Search for the cell housing the specified text and yield its [X, Y] center coordinate. 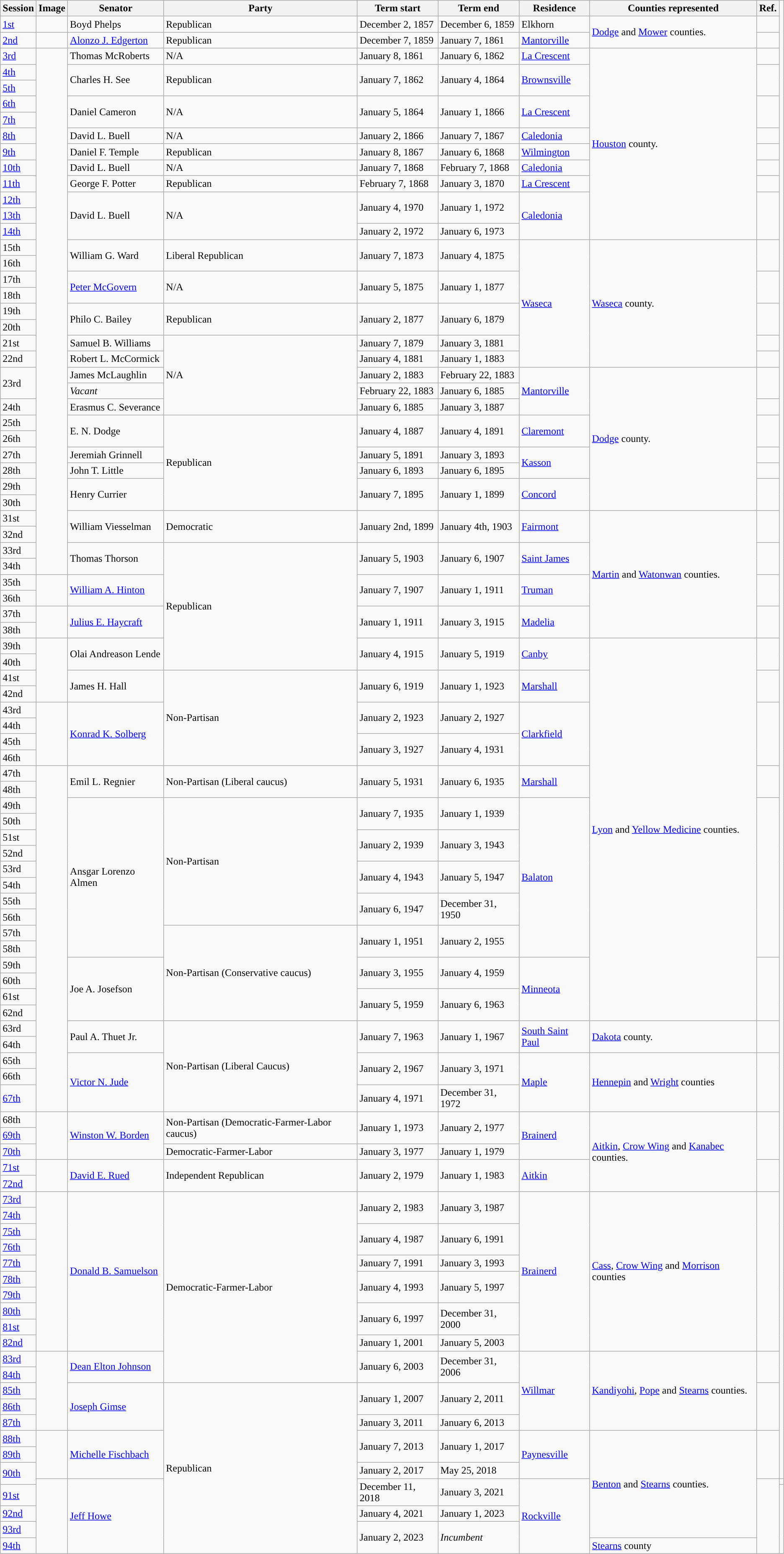
January 7, 1963 [398, 1037]
January 6, 1947 [398, 909]
January 1, 1923 [479, 686]
5th [18, 88]
Fairmont [554, 527]
48th [18, 790]
57th [18, 933]
Aitkin [554, 1175]
Truman [554, 590]
70th [18, 1151]
David E. Rued [116, 1175]
December 7, 1859 [398, 40]
Cass, Crow Wing and Morrison counties [673, 1271]
December 31, 2006 [479, 1367]
Elkhorn [554, 24]
82nd [18, 1343]
January 4, 1971 [398, 1098]
January 6, 1879 [479, 319]
January 3, 1987 [479, 1207]
24th [18, 407]
January 3, 1955 [398, 973]
Madelia [554, 622]
87th [18, 1422]
December 11, 2018 [398, 1492]
Maple [554, 1082]
25th [18, 423]
Independent Republican [260, 1175]
26th [18, 439]
Paynesville [554, 1454]
30th [18, 503]
33rd [18, 550]
8th [18, 136]
January 4, 2021 [398, 1514]
January 3, 1881 [479, 343]
19th [18, 311]
January 5, 2003 [479, 1343]
January 6, 1862 [479, 56]
Dean Elton Johnson [116, 1367]
Julius E. Haycraft [116, 622]
December 31, 1950 [479, 909]
Dakota county. [673, 1037]
Term end [479, 8]
January 7, 1991 [398, 1263]
January 3, 1927 [398, 750]
46th [18, 758]
January 4, 1959 [479, 973]
January 4, 1915 [398, 654]
Daniel F. Temple [116, 152]
27th [18, 454]
January 3, 2021 [479, 1492]
January 5, 1891 [398, 454]
39th [18, 646]
January 6, 1973 [479, 232]
Victor N. Jude [116, 1082]
Paul A. Thuet Jr. [116, 1037]
15th [18, 248]
Peter McGovern [116, 287]
January 1, 1866 [479, 112]
January 1, 2001 [398, 1343]
6th [18, 104]
January 2, 1927 [479, 718]
90th [18, 1474]
Non-Partisan (Democratic-Farmer-Labor caucus) [260, 1128]
January 2, 1939 [398, 845]
16th [18, 263]
69th [18, 1136]
January 3, 1943 [479, 845]
January 5, 1947 [479, 877]
47th [18, 774]
68th [18, 1120]
December 6, 1859 [479, 24]
Hennepin and Wright counties [673, 1082]
18th [18, 295]
January 6, 1919 [398, 686]
January 6, 1997 [398, 1319]
1st [18, 24]
January 2, 1883 [398, 375]
38th [18, 630]
85th [18, 1391]
January 3, 1993 [479, 1263]
91st [18, 1495]
January 6, 1893 [398, 471]
Philo C. Bailey [116, 319]
James H. Hall [116, 686]
January 3, 1893 [479, 454]
Alonzo J. Edgerton [116, 40]
January 7, 1907 [398, 590]
3rd [18, 56]
January 2, 1972 [398, 232]
Jeff Howe [116, 1516]
88th [18, 1438]
January 5, 1875 [398, 287]
Waseca county. [673, 303]
January 6, 1868 [479, 152]
13th [18, 216]
Democratic [260, 527]
77th [18, 1263]
January 4, 1970 [398, 208]
22nd [18, 359]
21st [18, 343]
January 4, 1931 [479, 750]
94th [18, 1546]
William A. Hinton [116, 590]
Winston W. Borden [116, 1136]
Party [260, 8]
January 1, 1983 [479, 1175]
Boyd Phelps [116, 24]
Dodge county. [673, 439]
83rd [18, 1359]
January 2, 2023 [398, 1538]
Claremont [554, 431]
James McLaughlin [116, 375]
South Saint Paul [554, 1037]
Term start [398, 8]
63rd [18, 1029]
Rockville [554, 1516]
89th [18, 1454]
January 4, 1987 [398, 1239]
January 4th, 1903 [479, 527]
January 2, 2017 [398, 1470]
December 2, 1857 [398, 24]
9th [18, 152]
January 4, 1881 [398, 359]
Olai Andreason Lende [116, 654]
Erasmus C. Severance [116, 407]
Joe A. Josefson [116, 989]
January 4, 1864 [479, 80]
Willmar [554, 1391]
January 3, 1870 [479, 183]
41st [18, 678]
E. N. Dodge [116, 431]
59th [18, 965]
January 1, 1967 [479, 1037]
Concord [554, 495]
Canby [554, 654]
40th [18, 662]
Joseph Gimse [116, 1407]
92nd [18, 1514]
Non-Partisan (Liberal Caucus) [260, 1066]
81st [18, 1327]
79th [18, 1295]
4th [18, 72]
64th [18, 1045]
Donald B. Samuelson [116, 1271]
January 5, 1931 [398, 782]
Ref. [768, 8]
January 7, 1895 [398, 495]
42nd [18, 694]
January 3, 1971 [479, 1069]
January 2, 1866 [398, 136]
January 5, 1919 [479, 654]
Thomas Thorson [116, 558]
34th [18, 566]
Minneota [554, 989]
January 2, 2011 [479, 1399]
17th [18, 279]
January 5, 1997 [479, 1287]
January 6, 1935 [479, 782]
Image [52, 8]
Robert L. McCormick [116, 359]
Michelle Fischbach [116, 1454]
January 4, 1943 [398, 877]
43rd [18, 710]
January 1, 1951 [398, 941]
January 2, 1967 [398, 1069]
Clarkfield [554, 734]
80th [18, 1311]
61st [18, 997]
74th [18, 1215]
January 3, 1915 [479, 622]
35th [18, 582]
January 5, 1903 [398, 558]
Lyon and Yellow Medicine counties. [673, 829]
71st [18, 1167]
Saint James [554, 558]
Incumbent [479, 1538]
Konrad K. Solberg [116, 734]
86th [18, 1407]
72nd [18, 1183]
January 1, 1899 [479, 495]
11th [18, 183]
May 25, 2018 [479, 1470]
Balaton [554, 877]
January 1, 2007 [398, 1399]
73rd [18, 1199]
78th [18, 1279]
20th [18, 327]
Martin and Watonwan counties. [673, 574]
55th [18, 901]
January 7, 1867 [479, 136]
67th [18, 1098]
William Viesselman [116, 527]
January 6, 1895 [479, 471]
28th [18, 471]
66th [18, 1076]
January 6, 2013 [479, 1422]
January 6, 2003 [398, 1367]
January 2nd, 1899 [398, 527]
Liberal Republican [260, 256]
12th [18, 200]
Dodge and Mower counties. [673, 32]
32nd [18, 534]
53rd [18, 869]
Counties represented [673, 8]
January 6, 1963 [479, 1005]
84th [18, 1375]
January 8, 1867 [398, 152]
January 1, 1972 [479, 208]
January 7, 1862 [398, 80]
56th [18, 917]
36th [18, 598]
37th [18, 614]
54th [18, 885]
Senator [116, 8]
Brownsville [554, 80]
31st [18, 519]
January 2, 1977 [479, 1128]
January 1, 1973 [398, 1128]
January 2, 1923 [398, 718]
January 7, 2013 [398, 1446]
Thomas McRoberts [116, 56]
January 3, 2011 [398, 1422]
George F. Potter [116, 183]
January 1, 2023 [479, 1514]
Session [18, 8]
January 6, 1907 [479, 558]
Residence [554, 8]
January 5, 1864 [398, 112]
7th [18, 120]
62nd [18, 1013]
January 8, 1861 [398, 56]
Houston county. [673, 144]
58th [18, 949]
Non-Partisan (Conservative caucus) [260, 973]
January 4, 1891 [479, 431]
14th [18, 232]
January 3, 1887 [479, 407]
49th [18, 805]
January 2, 1877 [398, 319]
52nd [18, 853]
Kandiyohi, Pope and Stearns counties. [673, 1391]
January 2, 1983 [398, 1207]
Samuel B. Williams [116, 343]
45th [18, 742]
Stearns county [673, 1546]
January 1, 2017 [479, 1446]
2nd [18, 40]
January 7, 1868 [398, 168]
Benton and Stearns counties. [673, 1484]
Non-Partisan (Liberal caucus) [260, 782]
Waseca [554, 303]
William G. Ward [116, 256]
Jeremiah Grinnell [116, 454]
Vacant [213, 391]
Daniel Cameron [116, 112]
Emil L. Regnier [116, 782]
Aitkin, Crow Wing and Kanabec counties. [673, 1151]
January 7, 1861 [479, 40]
Charles H. See [116, 80]
65th [18, 1061]
Kasson [554, 462]
January 7, 1935 [398, 813]
January 3, 1977 [398, 1151]
December 31, 2000 [479, 1319]
January 4, 1993 [398, 1287]
51st [18, 837]
January 7, 1879 [398, 343]
60th [18, 981]
29th [18, 487]
January 1, 1877 [479, 287]
Ansgar Lorenzo Almen [116, 877]
January 1, 1883 [479, 359]
50th [18, 821]
Henry Currier [116, 495]
January 2, 1955 [479, 941]
January 1, 1939 [479, 813]
93rd [18, 1530]
23rd [18, 383]
January 7, 1873 [398, 256]
10th [18, 168]
January 6, 1991 [479, 1239]
75th [18, 1231]
76th [18, 1247]
44th [18, 726]
January 4, 1875 [479, 256]
January 4, 1887 [398, 431]
January 1, 1979 [479, 1151]
December 31, 1972 [479, 1098]
Wilmington [554, 152]
January 5, 1959 [398, 1005]
John T. Little [116, 471]
January 2, 1979 [398, 1175]
